Determine the (X, Y) coordinate at the center of the cell enclosing the given text.  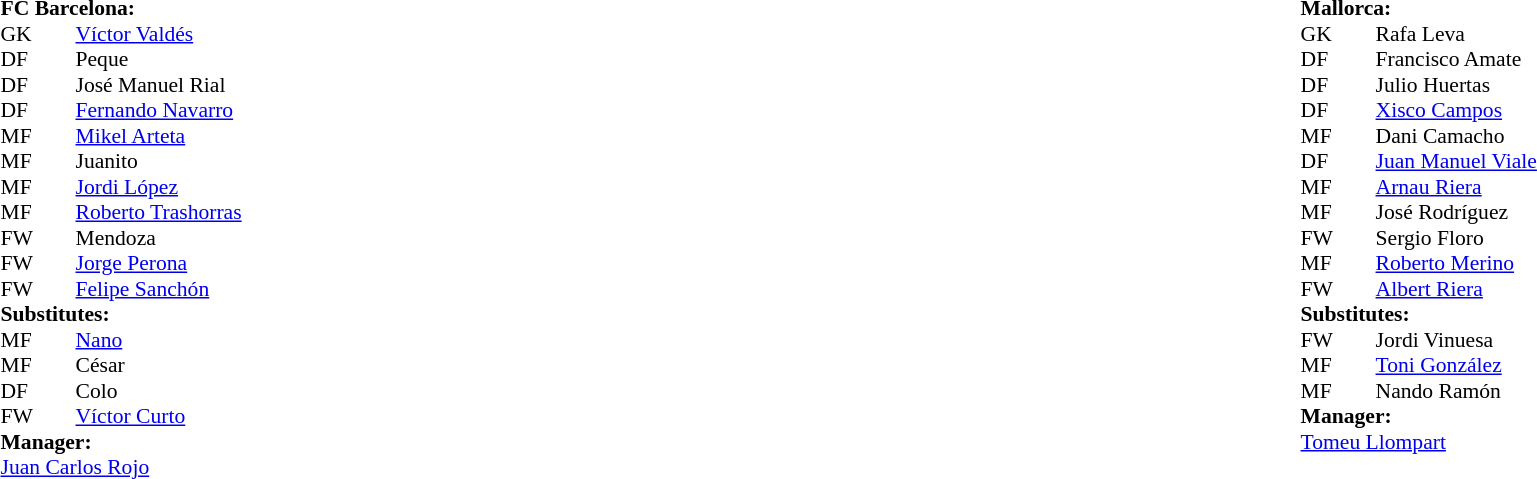
Roberto Trashorras (159, 213)
Nando Ramón (1456, 391)
Juan Manuel Viale (1456, 161)
Dani Camacho (1456, 136)
César (159, 365)
José Manuel Rial (159, 85)
Mikel Arteta (159, 136)
Jorge Perona (159, 263)
Colo (159, 391)
Sergio Floro (1456, 238)
Jordi López (159, 187)
Mendoza (159, 238)
Julio Huertas (1456, 85)
Víctor Valdés (159, 34)
Fernando Navarro (159, 111)
Xisco Campos (1456, 111)
Arnau Riera (1456, 187)
Víctor Curto (159, 417)
Francisco Amate (1456, 59)
Albert Riera (1456, 289)
Jordi Vinuesa (1456, 340)
José Rodríguez (1456, 213)
Roberto Merino (1456, 263)
Rafa Leva (1456, 34)
Juanito (159, 161)
Tomeu Llompart (1419, 442)
Nano (159, 340)
Toni González (1456, 365)
Peque (159, 59)
Felipe Sanchón (159, 289)
